Return the (X, Y) coordinate for the center point of the cell that contains the specified text.  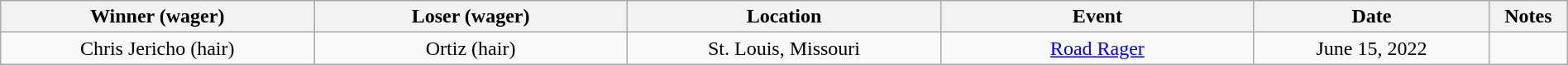
Chris Jericho (hair) (157, 48)
Winner (wager) (157, 17)
June 15, 2022 (1371, 48)
Date (1371, 17)
St. Louis, Missouri (784, 48)
Ortiz (hair) (471, 48)
Event (1097, 17)
Location (784, 17)
Loser (wager) (471, 17)
Road Rager (1097, 48)
Notes (1528, 17)
